Output the (X, Y) coordinate of the center of the cell containing the given text.  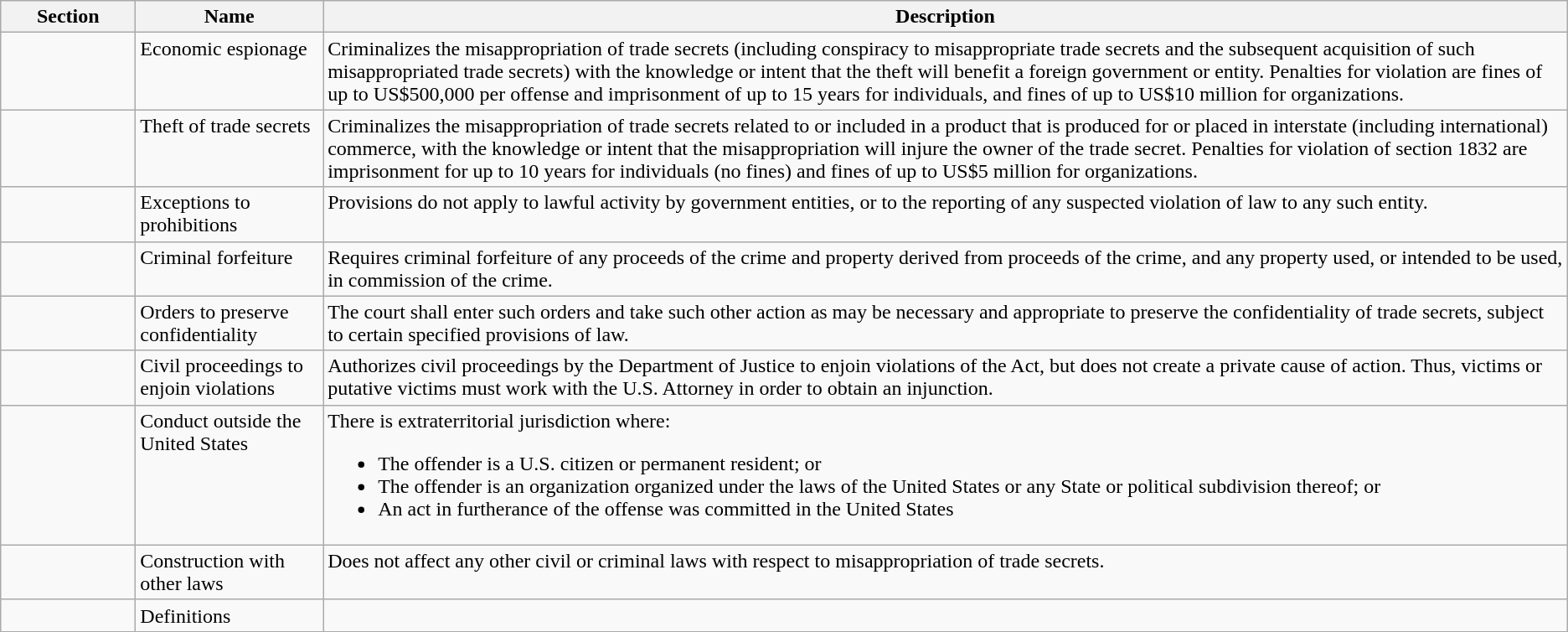
Exceptions to prohibitions (230, 215)
Civil proceedings to enjoin violations (230, 377)
Definitions (230, 615)
Criminal forfeiture (230, 268)
Name (230, 17)
Orders to preserve confidentiality (230, 324)
Theft of trade secrets (230, 148)
Economic espionage (230, 71)
Description (946, 17)
Conduct outside the United States (230, 474)
Section (69, 17)
Construction with other laws (230, 572)
Does not affect any other civil or criminal laws with respect to misappropriation of trade secrets. (946, 572)
Provisions do not apply to lawful activity by government entities, or to the reporting of any suspected violation of law to any such entity. (946, 215)
